Output the [X, Y] coordinate of the center of the cell containing the given text.  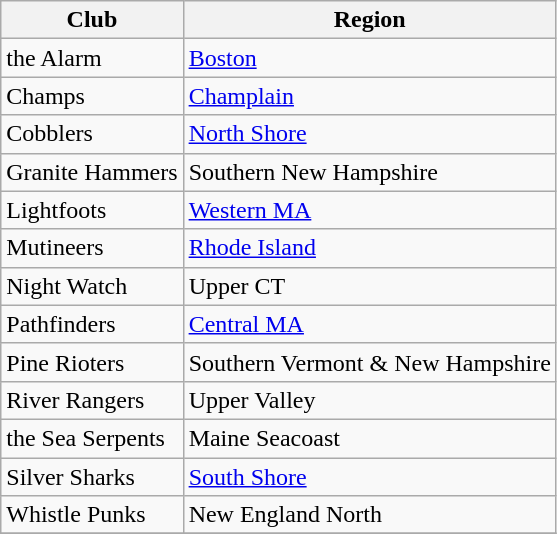
River Rangers [92, 400]
Upper CT [370, 286]
the Alarm [92, 58]
Boston [370, 58]
Central MA [370, 324]
Champs [92, 96]
Lightfoots [92, 210]
Club [92, 20]
Night Watch [92, 286]
Region [370, 20]
Whistle Punks [92, 515]
New England North [370, 515]
Mutineers [92, 248]
the Sea Serpents [92, 438]
Maine Seacoast [370, 438]
Pine Rioters [92, 362]
Rhode Island [370, 248]
South Shore [370, 477]
Upper Valley [370, 400]
Southern Vermont & New Hampshire [370, 362]
Western MA [370, 210]
Cobblers [92, 134]
Granite Hammers [92, 172]
Southern New Hampshire [370, 172]
Silver Sharks [92, 477]
North Shore [370, 134]
Pathfinders [92, 324]
Champlain [370, 96]
